Locate the cell with the specified text and output its [x, y] center coordinate. 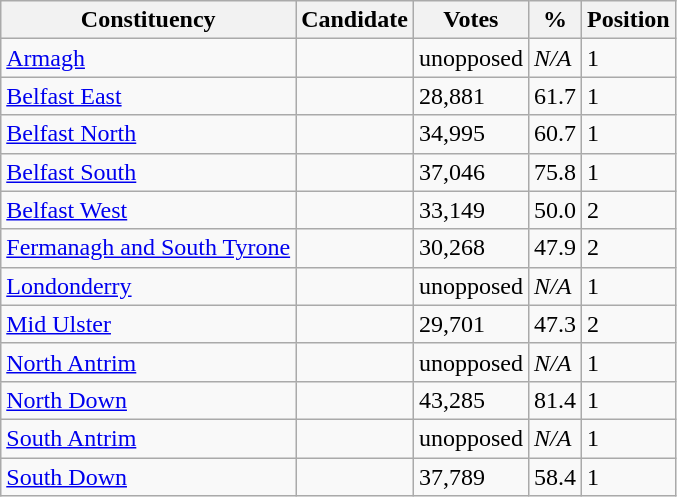
30,268 [470, 248]
Belfast North [148, 134]
Belfast West [148, 210]
South Antrim [148, 438]
33,149 [470, 210]
North Antrim [148, 362]
Candidate [355, 20]
58.4 [554, 477]
Fermanagh and South Tyrone [148, 248]
Belfast East [148, 96]
Belfast South [148, 172]
North Down [148, 400]
Londonderry [148, 286]
28,881 [470, 96]
61.7 [554, 96]
Mid Ulster [148, 324]
South Down [148, 477]
Position [629, 20]
47.3 [554, 324]
Constituency [148, 20]
37,789 [470, 477]
Armagh [148, 58]
60.7 [554, 134]
Votes [470, 20]
81.4 [554, 400]
50.0 [554, 210]
47.9 [554, 248]
34,995 [470, 134]
75.8 [554, 172]
37,046 [470, 172]
43,285 [470, 400]
29,701 [470, 324]
% [554, 20]
